Return [X, Y] of the center of cell containing provided text 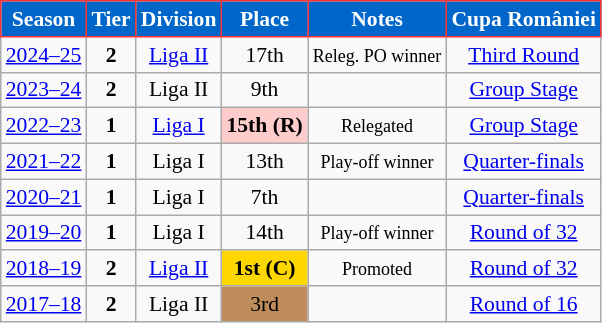
Round of 16 [524, 304]
14th [264, 233]
15th (R) [264, 126]
2024–25 [44, 55]
Division [179, 19]
2022–23 [44, 126]
Notes [378, 19]
Relegated [378, 126]
2021–22 [44, 162]
3rd [264, 304]
13th [264, 162]
1st (C) [264, 269]
2019–20 [44, 233]
2017–18 [44, 304]
9th [264, 90]
17th [264, 55]
Cupa României [524, 19]
Season [44, 19]
2023–24 [44, 90]
Place [264, 19]
Third Round [524, 55]
Promoted [378, 269]
2020–21 [44, 197]
2018–19 [44, 269]
Tier [110, 19]
7th [264, 197]
Releg. PO winner [378, 55]
